For the text-containing cell, return its midpoint in (X, Y) coordinate format. 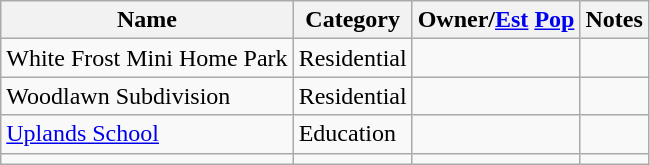
Category (352, 20)
Uplands School (147, 134)
Education (352, 134)
Owner/Est Pop (496, 20)
White Frost Mini Home Park (147, 58)
Notes (614, 20)
Woodlawn Subdivision (147, 96)
Name (147, 20)
